For the text-containing cell, return its midpoint in (x, y) coordinate format. 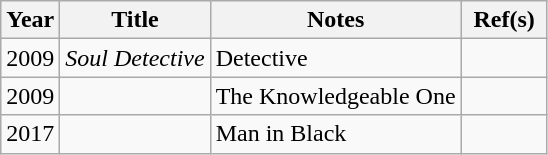
Notes (336, 20)
The Knowledgeable One (336, 96)
2017 (30, 134)
Soul Detective (135, 58)
Title (135, 20)
Year (30, 20)
Man in Black (336, 134)
Ref(s) (504, 20)
Detective (336, 58)
